Find where the given text appears and provide that cell's center as (X, Y) coordinate. 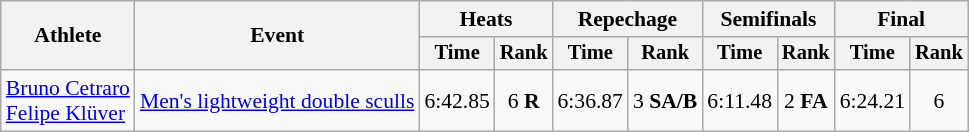
Men's lightweight double sculls (277, 100)
Semifinals (768, 19)
Heats (486, 19)
Repechage (627, 19)
Final (902, 19)
6 (939, 100)
Bruno CetraroFelipe Klüver (68, 100)
2 FA (806, 100)
Event (277, 36)
6 R (524, 100)
6:42.85 (456, 100)
6:36.87 (590, 100)
6:11.48 (740, 100)
6:24.21 (872, 100)
3 SA/B (665, 100)
Athlete (68, 36)
